Pinpoint the cell where the given text exists, returning its (X, Y) midpoint coordinate. 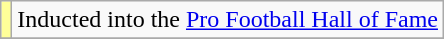
Inducted into the Pro Football Hall of Fame (228, 20)
